Capture the cell that displays the provided text and extract its [x, y] central coordinate. 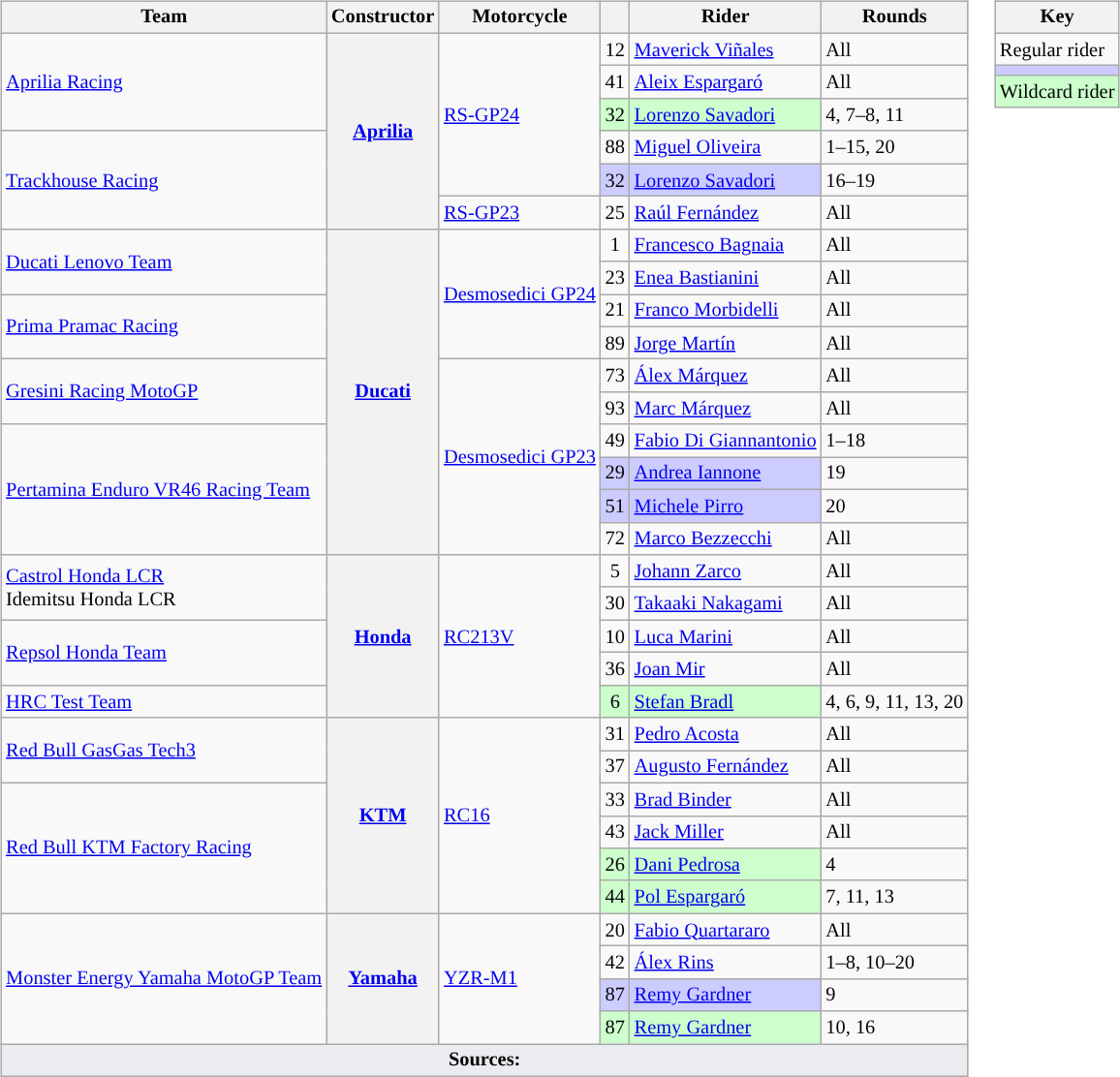
26 [615, 865]
Francesco Bagnaia [726, 245]
Jorge Martín [726, 343]
Álex Rins [726, 963]
Marco Bezzecchi [726, 538]
29 [615, 474]
72 [615, 538]
Rounds [894, 17]
93 [615, 409]
Jack Miller [726, 832]
73 [615, 376]
KTM [383, 815]
1 [615, 245]
Desmosedici GP24 [519, 294]
Joan Mir [726, 669]
Monster Energy Yamaha MotoGP Team [164, 978]
Augusto Fernández [726, 767]
4, 7–8, 11 [894, 115]
RS-GP23 [519, 213]
Regular rider [1057, 49]
Miguel Oliveira [726, 147]
Aprilia Racing [164, 81]
Raúl Fernández [726, 213]
89 [615, 343]
Brad Binder [726, 799]
Fabio Quartararo [726, 930]
Dani Pedrosa [726, 865]
Luca Marini [726, 636]
4, 6, 9, 11, 13, 20 [894, 701]
Key [1057, 17]
23 [615, 278]
Johann Zarco [726, 571]
1–18 [894, 441]
Honda [383, 636]
Takaaki Nakagami [726, 603]
Andrea Iannone [726, 474]
YZR-M1 [519, 978]
Ducati Lenovo Team [164, 262]
19 [894, 474]
Álex Márquez [726, 376]
Repsol Honda Team [164, 653]
12 [615, 49]
5 [615, 571]
16–19 [894, 180]
1–15, 20 [894, 147]
Red Bull GasGas Tech3 [164, 750]
6 [615, 701]
Desmosedici GP23 [519, 457]
4 [894, 865]
Rider [726, 17]
Sources: [484, 1061]
33 [615, 799]
43 [615, 832]
Aleix Espargaró [726, 82]
Prima Pramac Racing [164, 327]
Pertamina Enduro VR46 Racing Team [164, 490]
Motorcycle [519, 17]
Fabio Di Giannantonio [726, 441]
42 [615, 963]
Team [164, 17]
Trackhouse Racing [164, 180]
1–8, 10–20 [894, 963]
Pedro Acosta [726, 734]
49 [615, 441]
51 [615, 506]
37 [615, 767]
Castrol Honda LCR Idemitsu Honda LCR [164, 587]
44 [615, 897]
Stefan Bradl [726, 701]
Gresini Racing MotoGP [164, 391]
Yamaha [383, 978]
30 [615, 603]
31 [615, 734]
Aprilia [383, 131]
36 [615, 669]
Red Bull KTM Factory Racing [164, 848]
21 [615, 311]
88 [615, 147]
HRC Test Team [164, 701]
9 [894, 995]
Pol Espargaró [726, 897]
RC213V [519, 636]
25 [615, 213]
RC16 [519, 815]
Franco Morbidelli [726, 311]
Marc Márquez [726, 409]
Wildcard rider [1057, 92]
7, 11, 13 [894, 897]
10, 16 [894, 1028]
Maverick Viñales [726, 49]
Michele Pirro [726, 506]
10 [615, 636]
RS-GP24 [519, 114]
Constructor [383, 17]
Enea Bastianini [726, 278]
Ducati [383, 391]
41 [615, 82]
